Return the (X, Y) coordinate for the center point of the cell that contains the specified text.  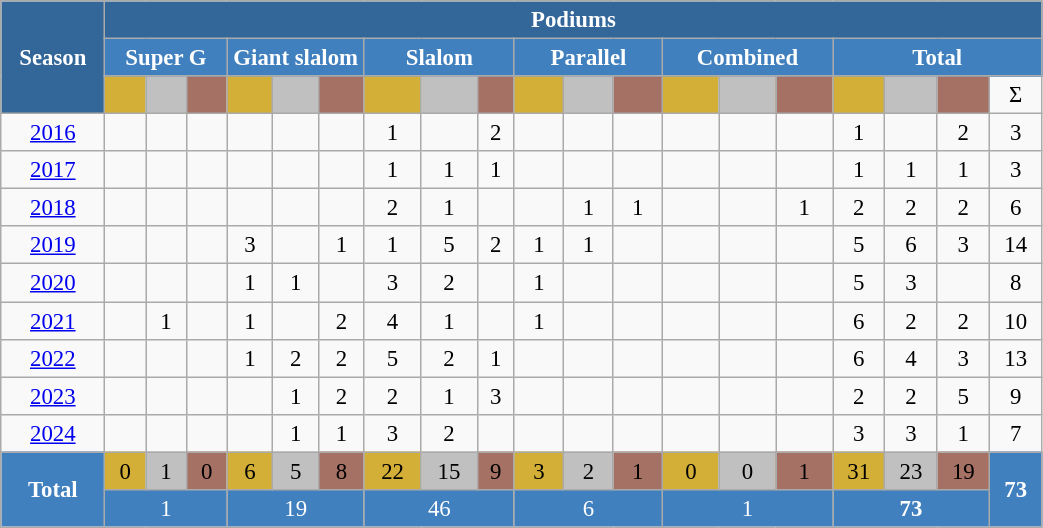
Podiums (574, 20)
2020 (53, 283)
7 (1016, 433)
2019 (53, 245)
22 (392, 471)
Parallel (588, 58)
2024 (53, 433)
46 (439, 509)
Slalom (439, 58)
Super G (166, 58)
2023 (53, 396)
2016 (53, 133)
13 (1016, 358)
31 (858, 471)
2022 (53, 358)
Season (53, 58)
2017 (53, 170)
2021 (53, 321)
Σ (1016, 95)
15 (449, 471)
14 (1016, 245)
Giant slalom (296, 58)
Combined (747, 58)
23 (911, 471)
2018 (53, 208)
10 (1016, 321)
